Find where the given text appears and provide that cell's center as [X, Y] coordinate. 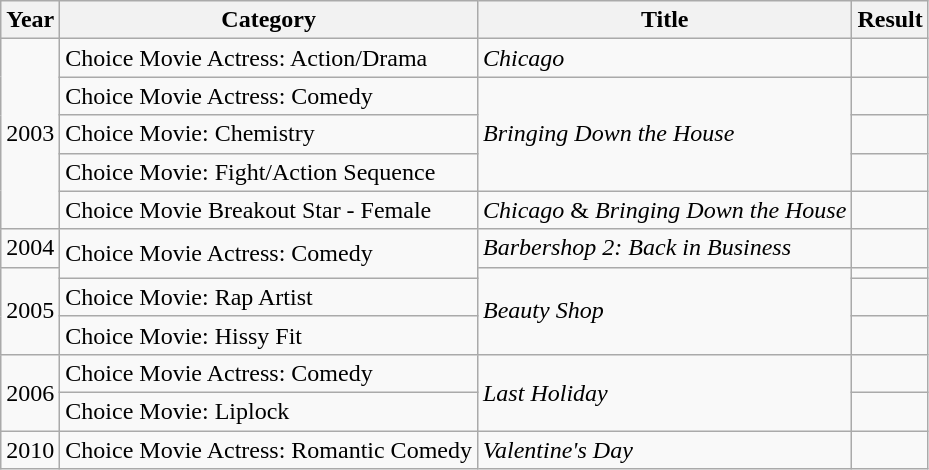
Result [890, 20]
Category [269, 20]
2003 [30, 134]
2005 [30, 310]
Choice Movie: Hissy Fit [269, 335]
Barbershop 2: Back in Business [664, 248]
Choice Movie Actress: Action/Drama [269, 58]
Title [664, 20]
Valentine's Day [664, 449]
2010 [30, 449]
Choice Movie Actress: Romantic Comedy [269, 449]
Choice Movie: Fight/Action Sequence [269, 172]
Chicago & Bringing Down the House [664, 210]
Last Holiday [664, 392]
2004 [30, 248]
Bringing Down the House [664, 134]
2006 [30, 392]
Chicago [664, 58]
Choice Movie: Rap Artist [269, 297]
Choice Movie: Chemistry [269, 134]
Beauty Shop [664, 310]
Choice Movie: Liplock [269, 411]
Choice Movie Breakout Star - Female [269, 210]
Year [30, 20]
